Locate the cell with the specified text and output its (X, Y) center coordinate. 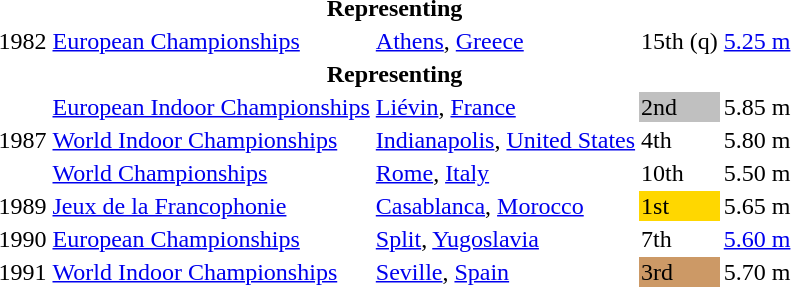
World Championships (211, 173)
1st (680, 206)
2nd (680, 107)
10th (680, 173)
European Indoor Championships (211, 107)
Rome, Italy (505, 173)
Indianapolis, United States (505, 140)
3rd (680, 272)
Jeux de la Francophonie (211, 206)
15th (q) (680, 41)
Liévin, France (505, 107)
Athens, Greece (505, 41)
Split, Yugoslavia (505, 239)
Casablanca, Morocco (505, 206)
4th (680, 140)
Seville, Spain (505, 272)
7th (680, 239)
